Detect which cell encompasses the target text, then output its (X, Y) center coordinate. 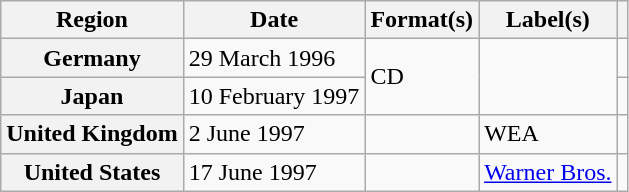
Label(s) (548, 20)
United States (92, 172)
Japan (92, 96)
Germany (92, 58)
Warner Bros. (548, 172)
2 June 1997 (274, 134)
10 February 1997 (274, 96)
WEA (548, 134)
Format(s) (422, 20)
CD (422, 77)
Region (92, 20)
29 March 1996 (274, 58)
Date (274, 20)
17 June 1997 (274, 172)
United Kingdom (92, 134)
